Detect which cell encompasses the target text, then output its (X, Y) center coordinate. 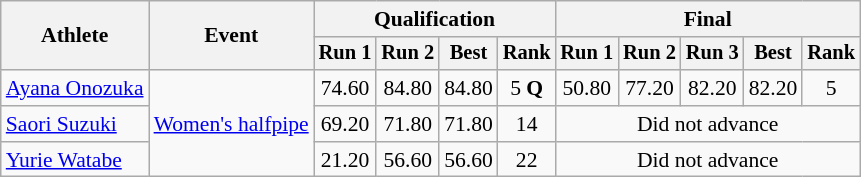
Run 3 (712, 54)
5 Q (527, 88)
Saori Suzuki (75, 124)
Qualification (435, 19)
74.60 (346, 88)
50.80 (586, 88)
Women's halfpipe (232, 124)
Event (232, 36)
14 (527, 124)
5 (831, 88)
77.20 (650, 88)
Athlete (75, 36)
Did not advance (707, 124)
Final (707, 19)
69.20 (346, 124)
Ayana Onozuka (75, 88)
